Detect which cell encompasses the target text, then output its (X, Y) center coordinate. 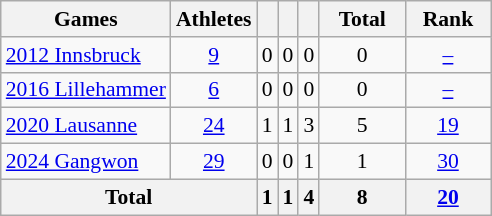
30 (448, 162)
Games (86, 19)
24 (214, 126)
6 (214, 90)
29 (214, 162)
3 (308, 126)
5 (362, 126)
2012 Innsbruck (86, 55)
8 (362, 197)
4 (308, 197)
2020 Lausanne (86, 126)
19 (448, 126)
2024 Gangwon (86, 162)
Rank (448, 19)
Athletes (214, 19)
9 (214, 55)
2016 Lillehammer (86, 90)
20 (448, 197)
